Locate the cell with the specified text and output its (X, Y) center coordinate. 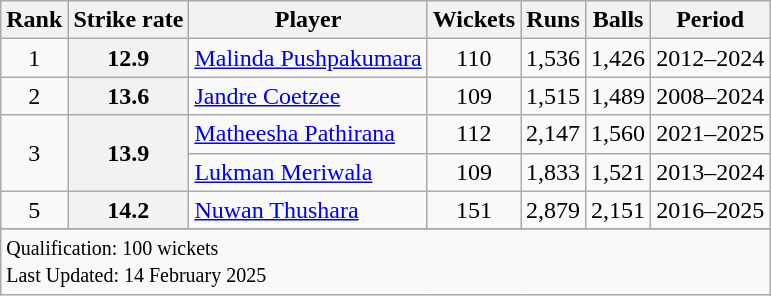
Period (710, 20)
2 (34, 96)
110 (474, 58)
Wickets (474, 20)
14.2 (128, 210)
2,147 (554, 134)
1,536 (554, 58)
2012–2024 (710, 58)
151 (474, 210)
2,879 (554, 210)
Player (308, 20)
1,521 (618, 172)
5 (34, 210)
1,560 (618, 134)
1 (34, 58)
2008–2024 (710, 96)
13.9 (128, 153)
3 (34, 153)
2016–2025 (710, 210)
1,489 (618, 96)
Strike rate (128, 20)
Rank (34, 20)
Matheesha Pathirana (308, 134)
2,151 (618, 210)
1,833 (554, 172)
Lukman Meriwala (308, 172)
112 (474, 134)
13.6 (128, 96)
1,515 (554, 96)
2021–2025 (710, 134)
Malinda Pushpakumara (308, 58)
1,426 (618, 58)
Qualification: 100 wicketsLast Updated: 14 February 2025 (386, 262)
2013–2024 (710, 172)
Nuwan Thushara (308, 210)
12.9 (128, 58)
Jandre Coetzee (308, 96)
Balls (618, 20)
Runs (554, 20)
